Scan for the cell matching the given text and deliver its (x, y) coordinate at center. 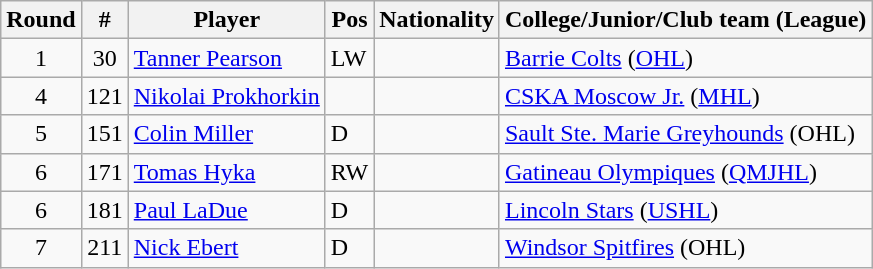
College/Junior/Club team (League) (685, 20)
Tomas Hyka (226, 172)
Gatineau Olympiques (QMJHL) (685, 172)
Sault Ste. Marie Greyhounds (OHL) (685, 134)
Round (41, 20)
RW (349, 172)
211 (104, 248)
Windsor Spitfires (OHL) (685, 248)
Nationality (437, 20)
Player (226, 20)
30 (104, 58)
Tanner Pearson (226, 58)
Nick Ebert (226, 248)
CSKA Moscow Jr. (MHL) (685, 96)
Barrie Colts (OHL) (685, 58)
181 (104, 210)
151 (104, 134)
LW (349, 58)
7 (41, 248)
Paul LaDue (226, 210)
171 (104, 172)
5 (41, 134)
Pos (349, 20)
4 (41, 96)
Colin Miller (226, 134)
Lincoln Stars (USHL) (685, 210)
# (104, 20)
Nikolai Prokhorkin (226, 96)
121 (104, 96)
1 (41, 58)
